Pinpoint the cell where the given text exists, returning its [X, Y] midpoint coordinate. 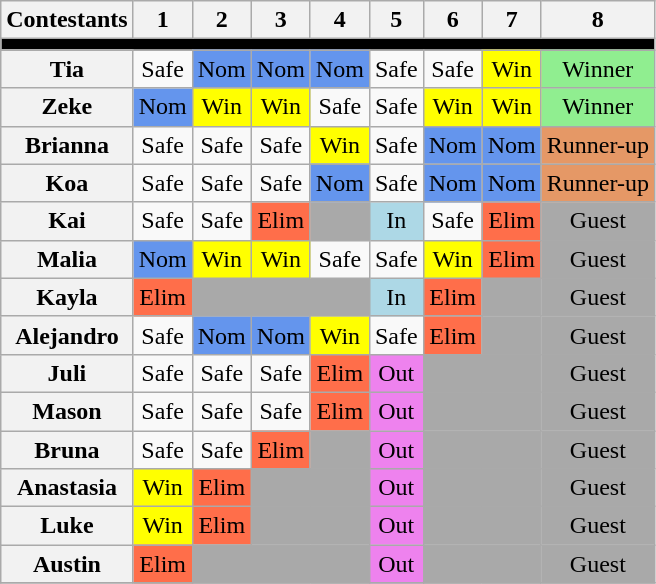
6 [452, 20]
Kai [67, 221]
Malia [67, 259]
7 [512, 20]
Alejandro [67, 335]
8 [598, 20]
Contestants [67, 20]
4 [340, 20]
Juli [67, 373]
Austin [67, 564]
Kayla [67, 297]
Luke [67, 526]
Bruna [67, 449]
Zeke [67, 107]
Anastasia [67, 488]
Tia [67, 69]
3 [280, 20]
Mason [67, 411]
5 [396, 20]
2 [222, 20]
1 [162, 20]
Koa [67, 183]
Brianna [67, 145]
